Return [x, y] of the center of cell containing provided text 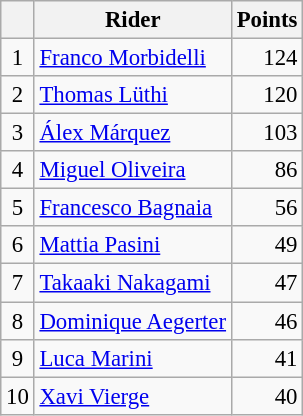
10 [18, 396]
Luca Marini [132, 358]
Francesco Bagnaia [132, 208]
9 [18, 358]
86 [266, 170]
Thomas Lüthi [132, 95]
2 [18, 95]
46 [266, 321]
Takaaki Nakagami [132, 283]
49 [266, 245]
56 [266, 208]
3 [18, 133]
Franco Morbidelli [132, 58]
4 [18, 170]
Miguel Oliveira [132, 170]
120 [266, 95]
47 [266, 283]
Álex Márquez [132, 133]
8 [18, 321]
Rider [132, 20]
41 [266, 358]
5 [18, 208]
124 [266, 58]
40 [266, 396]
1 [18, 58]
Mattia Pasini [132, 245]
Dominique Aegerter [132, 321]
103 [266, 133]
7 [18, 283]
Xavi Vierge [132, 396]
6 [18, 245]
Points [266, 20]
